From the cell containing the given text, extract its center point as (X, Y) coordinate. 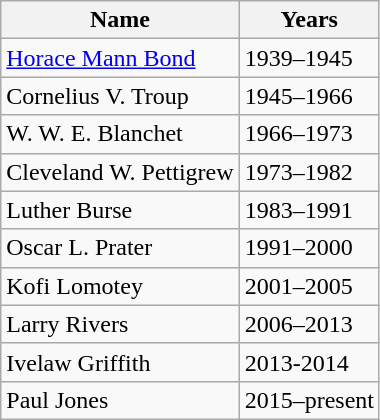
1991–2000 (309, 248)
1939–1945 (309, 58)
Horace Mann Bond (120, 58)
1945–1966 (309, 96)
Cleveland W. Pettigrew (120, 172)
Luther Burse (120, 210)
1966–1973 (309, 134)
Years (309, 20)
Name (120, 20)
2006–2013 (309, 324)
Cornelius V. Troup (120, 96)
W. W. E. Blanchet (120, 134)
Ivelaw Griffith (120, 362)
2015–present (309, 400)
Oscar L. Prater (120, 248)
2001–2005 (309, 286)
Paul Jones (120, 400)
1983–1991 (309, 210)
2013-2014 (309, 362)
Larry Rivers (120, 324)
1973–1982 (309, 172)
Kofi Lomotey (120, 286)
